Determine the (X, Y) coordinate at the center of the cell enclosing the given text.  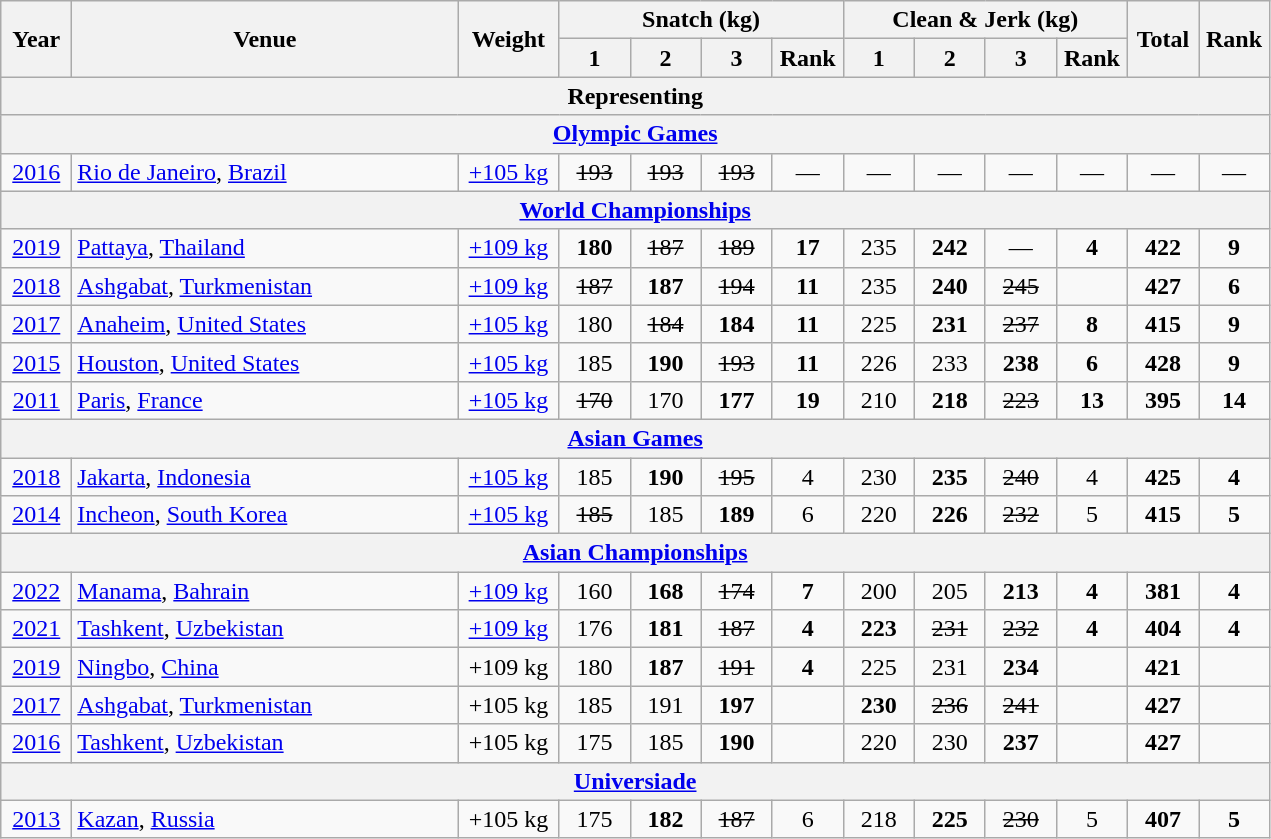
13 (1092, 400)
407 (1162, 819)
381 (1162, 591)
Asian Games (636, 438)
233 (950, 362)
404 (1162, 629)
Year (36, 39)
7 (808, 591)
195 (736, 477)
428 (1162, 362)
Houston, United States (265, 362)
2022 (36, 591)
395 (1162, 400)
177 (736, 400)
176 (594, 629)
421 (1162, 667)
Incheon, South Korea (265, 515)
168 (666, 591)
19 (808, 400)
Rio de Janeiro, Brazil (265, 172)
Anaheim, United States (265, 324)
245 (1020, 286)
Snatch (kg) (701, 20)
Olympic Games (636, 134)
14 (1234, 400)
Representing (636, 96)
Ningbo, China (265, 667)
200 (878, 591)
425 (1162, 477)
181 (666, 629)
Venue (265, 39)
Jakarta, Indonesia (265, 477)
Asian Championships (636, 553)
2021 (36, 629)
2014 (36, 515)
Pattaya, Thailand (265, 248)
2015 (36, 362)
205 (950, 591)
174 (736, 591)
17 (808, 248)
Paris, France (265, 400)
Manama, Bahrain (265, 591)
Total (1162, 39)
213 (1020, 591)
241 (1020, 705)
World Championships (636, 210)
242 (950, 248)
160 (594, 591)
Kazan, Russia (265, 819)
182 (666, 819)
2011 (36, 400)
8 (1092, 324)
194 (736, 286)
238 (1020, 362)
Clean & Jerk (kg) (985, 20)
Weight (508, 39)
236 (950, 705)
422 (1162, 248)
2013 (36, 819)
Universiade (636, 781)
197 (736, 705)
234 (1020, 667)
210 (878, 400)
